From the cell containing the given text, extract its center point as [x, y] coordinate. 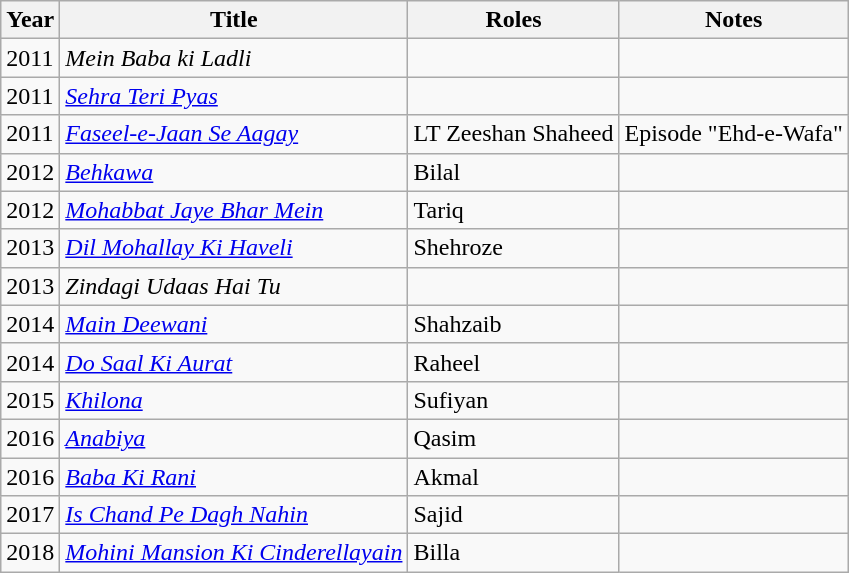
Title [234, 20]
Khilona [234, 400]
Anabiya [234, 438]
Sajid [514, 515]
Shahzaib [514, 324]
Zindagi Udaas Hai Tu [234, 286]
Qasim [514, 438]
Shehroze [514, 248]
2017 [30, 515]
Main Deewani [234, 324]
2015 [30, 400]
Bilal [514, 172]
LT Zeeshan Shaheed [514, 134]
Dil Mohallay Ki Haveli [234, 248]
Baba Ki Rani [234, 477]
2018 [30, 553]
Mohini Mansion Ki Cinderellayain [234, 553]
Notes [734, 20]
Is Chand Pe Dagh Nahin [234, 515]
Behkawa [234, 172]
Akmal [514, 477]
Roles [514, 20]
Tariq [514, 210]
Mohabbat Jaye Bhar Mein [234, 210]
Billa [514, 553]
Year [30, 20]
Episode "Ehd-e-Wafa" [734, 134]
Do Saal Ki Aurat [234, 362]
Faseel-e-Jaan Se Aagay [234, 134]
Sehra Teri Pyas [234, 96]
Mein Baba ki Ladli [234, 58]
Sufiyan [514, 400]
Raheel [514, 362]
